From the cell containing the given text, extract its center point as [X, Y] coordinate. 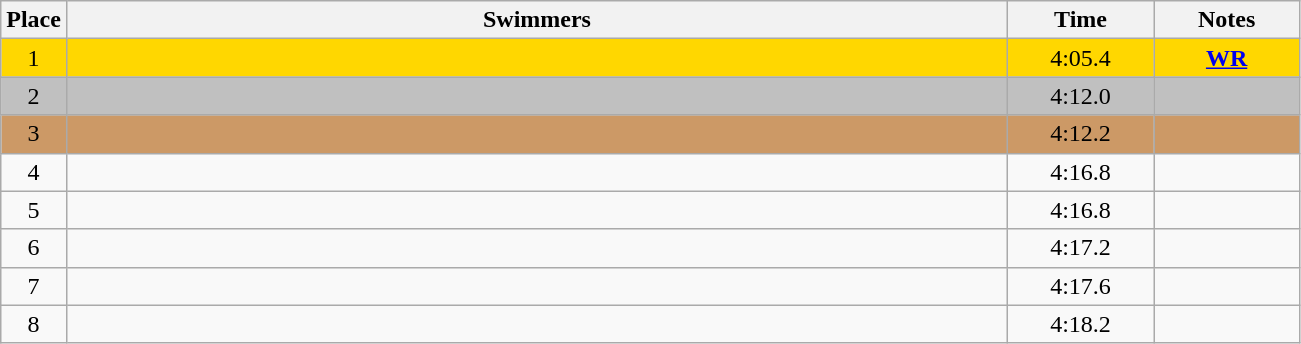
4:17.6 [1081, 286]
Notes [1227, 20]
2 [34, 96]
Time [1081, 20]
4:12.0 [1081, 96]
5 [34, 210]
4:18.2 [1081, 324]
4:05.4 [1081, 58]
WR [1227, 58]
7 [34, 286]
6 [34, 248]
3 [34, 134]
4 [34, 172]
4:17.2 [1081, 248]
8 [34, 324]
Place [34, 20]
1 [34, 58]
Swimmers [536, 20]
4:12.2 [1081, 134]
